Capture the cell that displays the provided text and extract its (X, Y) central coordinate. 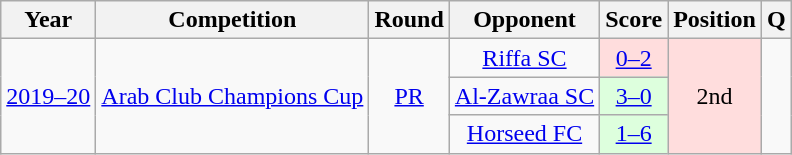
0–2 (634, 58)
Al-Zawraa SC (524, 96)
Score (634, 20)
Opponent (524, 20)
Position (715, 20)
Year (48, 20)
Horseed FC (524, 134)
Q (776, 20)
Competition (232, 20)
Riffa SC (524, 58)
3–0 (634, 96)
PR (409, 96)
Arab Club Champions Cup (232, 96)
Round (409, 20)
2nd (715, 96)
2019–20 (48, 96)
1–6 (634, 134)
